Identify which cell holds the provided text, then report its [X, Y] central coordinate. 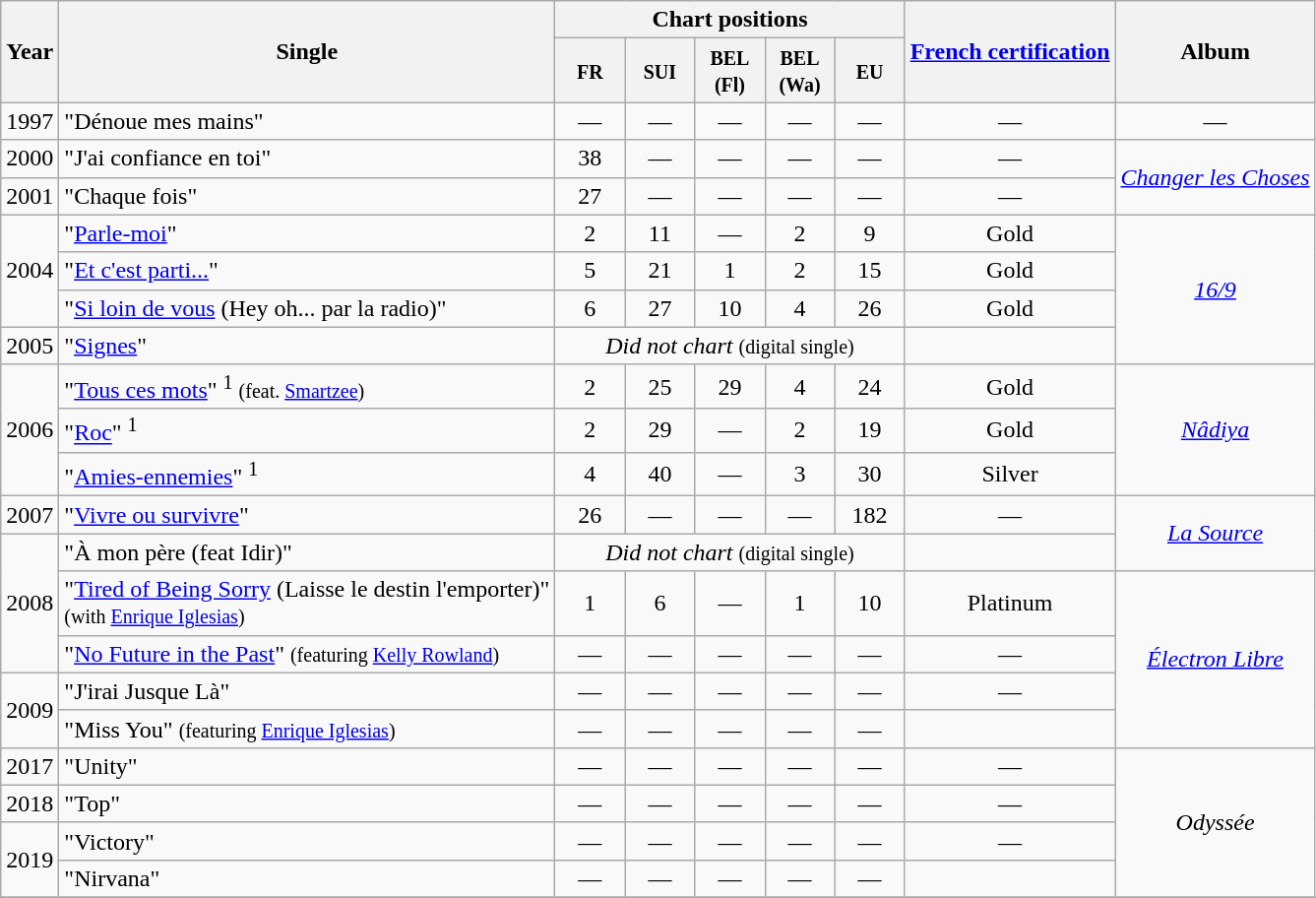
24 [870, 386]
2019 [30, 860]
2005 [30, 346]
Album [1215, 51]
"Tired of Being Sorry (Laisse le destin l'emporter)" (with Enrique Iglesias) [307, 603]
"Victory" [307, 841]
2008 [30, 603]
2000 [30, 159]
2009 [30, 710]
La Source [1215, 534]
"Chaque fois" [307, 196]
"Signes" [307, 346]
11 [659, 233]
"Si loin de vous (Hey oh... par la radio)" [307, 308]
Chart positions [730, 20]
"Dénoue mes mains" [307, 121]
Changer les Choses [1215, 177]
"Vivre ou survivre" [307, 515]
"Roc" 1 [307, 431]
40 [659, 475]
SUI [659, 71]
"J'irai Jusque Là" [307, 691]
Odyssée [1215, 822]
BEL (Wa) [799, 71]
Single [307, 51]
"Amies-ennemies" 1 [307, 475]
9 [870, 233]
2006 [30, 430]
Silver [1010, 475]
"Unity" [307, 766]
French certification [1010, 51]
Nâdiya [1215, 430]
30 [870, 475]
2004 [30, 271]
BEL (Fl) [730, 71]
"Tous ces mots" 1 (feat. Smartzee) [307, 386]
25 [659, 386]
FR [591, 71]
15 [870, 271]
2007 [30, 515]
1997 [30, 121]
"Et c'est parti..." [307, 271]
"Parle-moi" [307, 233]
2017 [30, 766]
Électron Libre [1215, 660]
Year [30, 51]
182 [870, 515]
38 [591, 159]
2001 [30, 196]
3 [799, 475]
"À mon père (feat Idir)" [307, 552]
"No Future in the Past" (featuring Kelly Rowland) [307, 654]
"J'ai confiance en toi" [307, 159]
Platinum [1010, 603]
"Miss You" (featuring Enrique Iglesias) [307, 729]
2018 [30, 803]
5 [591, 271]
"Top" [307, 803]
21 [659, 271]
EU [870, 71]
"Nirvana" [307, 879]
19 [870, 431]
16/9 [1215, 289]
